Extract the [x, y] coordinate from the center of the cell holding the provided text.  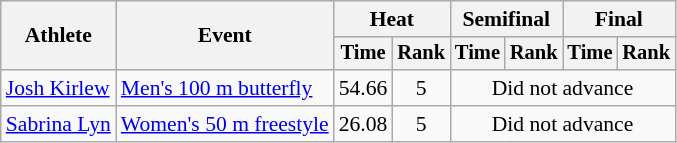
26.08 [364, 124]
Heat [392, 19]
Semifinal [506, 19]
Event [225, 36]
Final [618, 19]
Josh Kirlew [58, 88]
Sabrina Lyn [58, 124]
Women's 50 m freestyle [225, 124]
Men's 100 m butterfly [225, 88]
Athlete [58, 36]
54.66 [364, 88]
